Search for the cell housing the specified text and yield its (x, y) center coordinate. 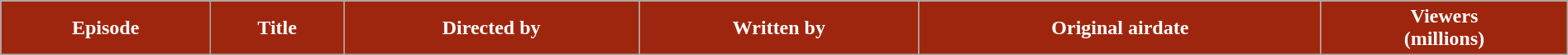
Written by (779, 28)
Viewers(millions) (1444, 28)
Directed by (491, 28)
Title (278, 28)
Original airdate (1120, 28)
Episode (106, 28)
